Identify which cell holds the provided text, then report its (X, Y) central coordinate. 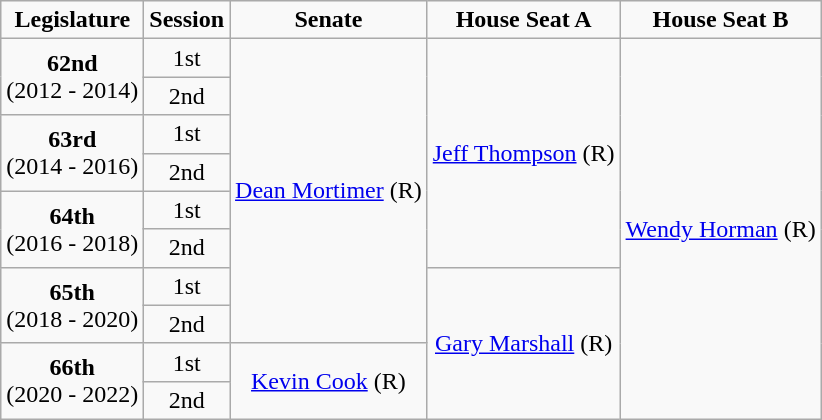
Gary Marshall (R) (524, 343)
Dean Mortimer (R) (329, 191)
House Seat A (524, 20)
62nd (2012 - 2014) (72, 77)
65th (2018 - 2020) (72, 305)
Session (187, 20)
66th (2020 - 2022) (72, 381)
63rd (2014 - 2016) (72, 153)
House Seat B (720, 20)
Wendy Horman (R) (720, 230)
Senate (329, 20)
Kevin Cook (R) (329, 381)
Jeff Thompson (R) (524, 153)
Legislature (72, 20)
64th (2016 - 2018) (72, 229)
